Locate the cell with the specified text and output its (x, y) center coordinate. 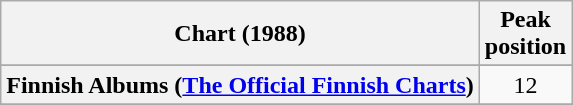
Finnish Albums (The Official Finnish Charts) (240, 85)
Chart (1988) (240, 34)
12 (525, 85)
Peakposition (525, 34)
